Search for the cell housing the specified text and yield its (x, y) center coordinate. 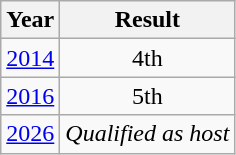
2016 (30, 96)
Qualified as host (148, 134)
Year (30, 20)
5th (148, 96)
4th (148, 58)
2026 (30, 134)
2014 (30, 58)
Result (148, 20)
